Detect which cell encompasses the target text, then output its [x, y] center coordinate. 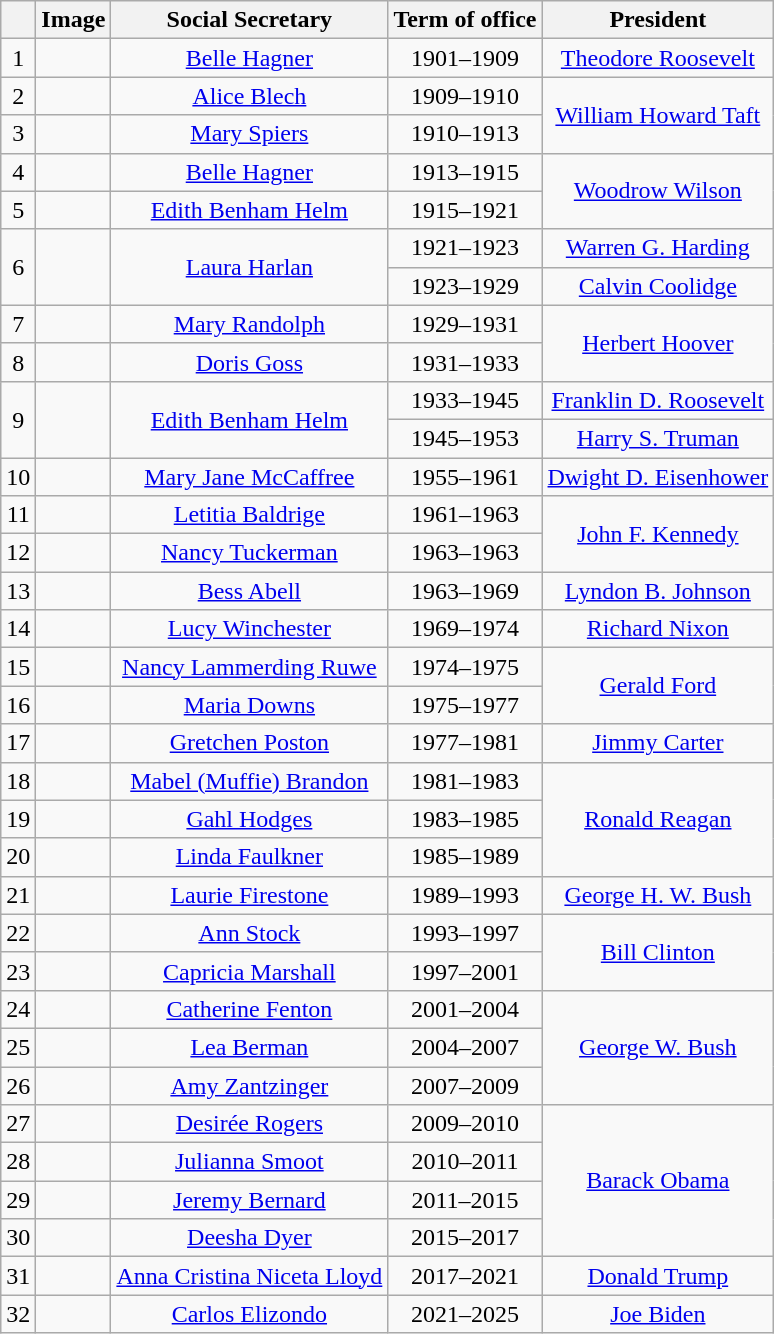
1929–1931 [465, 324]
1955–1961 [465, 477]
Gerald Ford [658, 686]
14 [18, 629]
Lyndon B. Johnson [658, 591]
Laura Harlan [250, 267]
Bess Abell [250, 591]
24 [18, 1009]
1963–1963 [465, 553]
Desirée Rogers [250, 1124]
Capricia Marshall [250, 971]
President [658, 20]
Julianna Smoot [250, 1162]
Barack Obama [658, 1181]
1909–1910 [465, 96]
Letitia Baldrige [250, 515]
1975–1977 [465, 705]
1983–1985 [465, 819]
8 [18, 362]
27 [18, 1124]
3 [18, 134]
10 [18, 477]
Amy Zantzinger [250, 1085]
16 [18, 705]
Woodrow Wilson [658, 191]
1931–1933 [465, 362]
Gretchen Poston [250, 743]
Mary Spiers [250, 134]
Gahl Hodges [250, 819]
Deesha Dyer [250, 1238]
Warren G. Harding [658, 248]
Jimmy Carter [658, 743]
2017–2021 [465, 1276]
Doris Goss [250, 362]
21 [18, 895]
9 [18, 419]
22 [18, 933]
Mary Jane McCaffree [250, 477]
29 [18, 1200]
2015–2017 [465, 1238]
Bill Clinton [658, 952]
Franklin D. Roosevelt [658, 400]
Anna Cristina Niceta Lloyd [250, 1276]
30 [18, 1238]
7 [18, 324]
George W. Bush [658, 1047]
Dwight D. Eisenhower [658, 477]
1913–1915 [465, 172]
1985–1989 [465, 857]
1901–1909 [465, 58]
1921–1923 [465, 248]
18 [18, 781]
Social Secretary [250, 20]
1933–1945 [465, 400]
William Howard Taft [658, 115]
1945–1953 [465, 438]
2011–2015 [465, 1200]
13 [18, 591]
Harry S. Truman [658, 438]
Ann Stock [250, 933]
1977–1981 [465, 743]
Nancy Tuckerman [250, 553]
Linda Faulkner [250, 857]
Lucy Winchester [250, 629]
28 [18, 1162]
Carlos Elizondo [250, 1314]
Ronald Reagan [658, 819]
4 [18, 172]
2 [18, 96]
Calvin Coolidge [658, 286]
1969–1974 [465, 629]
Joe Biden [658, 1314]
1963–1969 [465, 591]
Term of office [465, 20]
Nancy Lammerding Ruwe [250, 667]
26 [18, 1085]
Mary Randolph [250, 324]
12 [18, 553]
John F. Kennedy [658, 534]
Mabel (Muffie) Brandon [250, 781]
1 [18, 58]
2009–2010 [465, 1124]
23 [18, 971]
Richard Nixon [658, 629]
Theodore Roosevelt [658, 58]
1989–1993 [465, 895]
1981–1983 [465, 781]
15 [18, 667]
5 [18, 210]
1961–1963 [465, 515]
Laurie Firestone [250, 895]
19 [18, 819]
Alice Blech [250, 96]
25 [18, 1047]
2007–2009 [465, 1085]
2021–2025 [465, 1314]
1910–1913 [465, 134]
11 [18, 515]
1974–1975 [465, 667]
Image [74, 20]
Jeremy Bernard [250, 1200]
1923–1929 [465, 286]
31 [18, 1276]
Lea Berman [250, 1047]
1993–1997 [465, 933]
20 [18, 857]
17 [18, 743]
Catherine Fenton [250, 1009]
2010–2011 [465, 1162]
32 [18, 1314]
Donald Trump [658, 1276]
2001–2004 [465, 1009]
George H. W. Bush [658, 895]
1915–1921 [465, 210]
Herbert Hoover [658, 343]
1997–2001 [465, 971]
Maria Downs [250, 705]
2004–2007 [465, 1047]
6 [18, 267]
